Locate the cell with the specified text and output its [x, y] center coordinate. 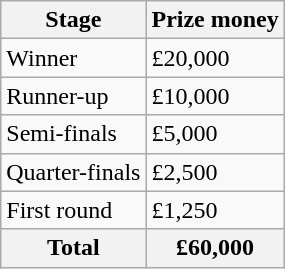
Total [74, 248]
£2,500 [215, 172]
Stage [74, 20]
Runner-up [74, 96]
Semi-finals [74, 134]
First round [74, 210]
Winner [74, 58]
£10,000 [215, 96]
£5,000 [215, 134]
£20,000 [215, 58]
Prize money [215, 20]
£60,000 [215, 248]
£1,250 [215, 210]
Quarter-finals [74, 172]
